Locate the cell with the specified text and output its (x, y) center coordinate. 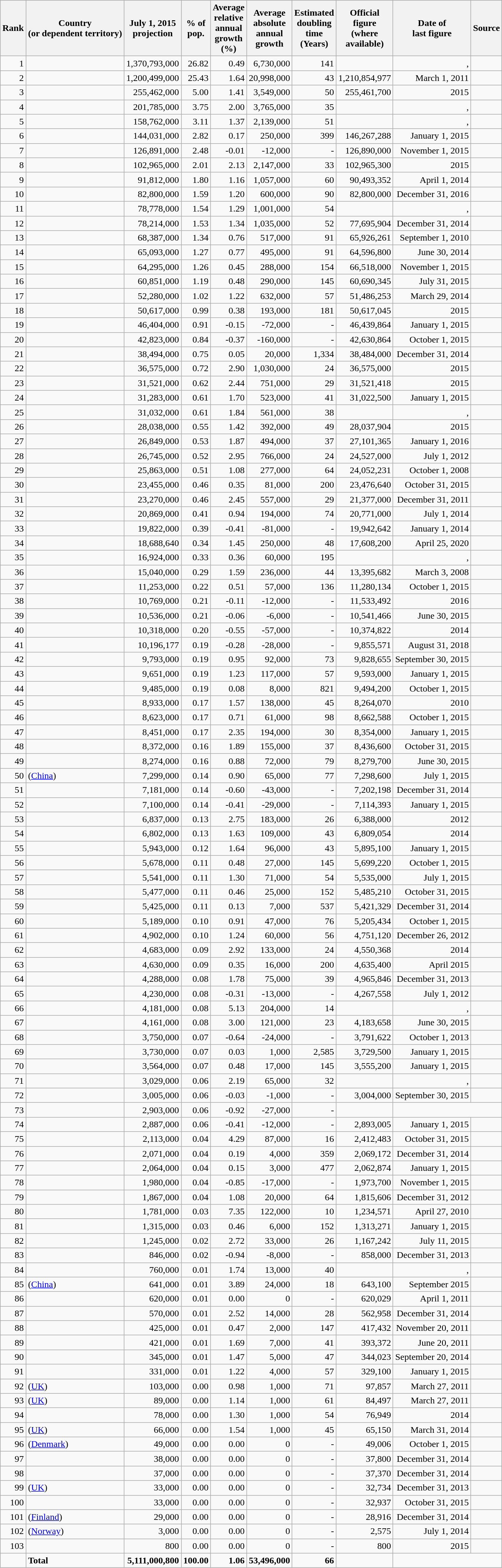
2,893,005 (364, 1124)
67 (13, 1023)
26,745,000 (153, 456)
64,295,000 (153, 267)
-0.85 (228, 1183)
August 31, 2018 (432, 645)
53 (13, 819)
2.00 (228, 107)
846,000 (153, 1255)
0.45 (228, 267)
23,476,640 (364, 485)
393,372 (364, 1342)
March 31, 2014 (432, 1430)
0.53 (196, 441)
751,000 (270, 383)
155,000 (270, 747)
417,432 (364, 1328)
57,000 (270, 587)
3 (13, 92)
97 (13, 1459)
66,000 (153, 1430)
June 30, 2014 (432, 252)
-0.15 (228, 325)
3,730,000 (153, 1052)
2012 (432, 819)
3,750,000 (153, 1037)
255,461,700 (364, 92)
23,270,000 (153, 499)
2.48 (196, 150)
0.71 (228, 718)
42,630,864 (364, 339)
July 1, 2015projection (153, 28)
0.94 (228, 514)
2.01 (196, 165)
4,630,000 (153, 965)
7,100,000 (153, 805)
46,404,000 (153, 325)
90,493,352 (364, 179)
0.72 (196, 369)
0.36 (228, 558)
5,425,000 (153, 906)
2,412,483 (364, 1139)
3,549,000 (270, 92)
46 (13, 718)
9,651,000 (153, 674)
641,000 (153, 1284)
68,387,000 (153, 238)
5,535,000 (364, 877)
42 (13, 659)
2,585 (314, 1052)
9,793,000 (153, 659)
Averageabsoluteannualgrowth (270, 28)
122,000 (270, 1212)
133,000 (270, 950)
62 (13, 950)
9,855,571 (364, 645)
65 (13, 994)
71,000 (270, 877)
31,521,000 (153, 383)
0.33 (196, 558)
65,926,261 (364, 238)
1.27 (196, 252)
181 (314, 310)
101 (13, 1517)
4,902,000 (153, 936)
1.74 (228, 1270)
0.49 (228, 63)
10,769,000 (153, 601)
0.62 (196, 383)
2,887,000 (153, 1124)
78,778,000 (153, 209)
1.20 (228, 194)
-0.55 (228, 630)
1,245,000 (153, 1241)
0.99 (196, 310)
136 (314, 587)
4,267,558 (364, 994)
97,857 (364, 1386)
-81,000 (270, 529)
3.75 (196, 107)
15 (13, 267)
91,812,000 (153, 179)
76,949 (364, 1415)
-0.94 (228, 1255)
March 1, 2011 (432, 78)
8,274,000 (153, 761)
11,253,000 (153, 587)
Averagerelativeannualgrowth(%) (228, 28)
0.39 (196, 529)
1 (13, 63)
89,000 (153, 1401)
2,575 (364, 1531)
4,288,000 (153, 979)
0.52 (196, 456)
2.52 (228, 1313)
5,678,000 (153, 863)
103 (13, 1546)
September 2015 (432, 1284)
1.06 (228, 1560)
2,139,000 (270, 121)
July 11, 2015 (432, 1241)
0.34 (196, 543)
-0.64 (228, 1037)
3,729,500 (364, 1052)
9 (13, 179)
0.84 (196, 339)
3,555,200 (364, 1066)
0.12 (196, 848)
5,699,220 (364, 863)
7,202,198 (364, 790)
2.75 (228, 819)
99 (13, 1488)
6,388,000 (364, 819)
-0.03 (228, 1095)
495,000 (270, 252)
78 (13, 1183)
1,980,000 (153, 1183)
(Norway) (75, 1531)
24,000 (270, 1284)
21 (13, 354)
-13,000 (270, 994)
17 (13, 296)
-57,000 (270, 630)
1.84 (228, 412)
16,924,000 (153, 558)
81 (13, 1226)
September 20, 2014 (432, 1357)
Date oflast figure (432, 28)
126,890,000 (364, 150)
1.24 (228, 936)
138,000 (270, 703)
1.78 (228, 979)
86 (13, 1299)
-0.28 (228, 645)
10,196,177 (153, 645)
0.20 (196, 630)
60,851,000 (153, 281)
April 25, 2020 (432, 543)
2.44 (228, 383)
1,210,854,977 (364, 78)
10,318,000 (153, 630)
32,734 (364, 1488)
-0.06 (228, 616)
72,000 (270, 761)
392,000 (270, 427)
8,623,000 (153, 718)
146,267,288 (364, 136)
1.42 (228, 427)
-0.60 (228, 790)
20,869,000 (153, 514)
1.80 (196, 179)
59 (13, 906)
9,828,655 (364, 659)
760,000 (153, 1270)
3.89 (228, 1284)
2,000 (270, 1328)
100.00 (196, 1560)
570,000 (153, 1313)
72 (13, 1095)
2.35 (228, 732)
52,280,000 (153, 296)
345,000 (153, 1357)
5,541,000 (153, 877)
5,485,210 (364, 892)
25,863,000 (153, 470)
September 1, 2010 (432, 238)
494,000 (270, 441)
96 (13, 1444)
517,000 (270, 238)
0.22 (196, 587)
183,000 (270, 819)
2.13 (228, 165)
19,822,000 (153, 529)
6,802,000 (153, 834)
12 (13, 223)
766,000 (270, 456)
562,958 (364, 1313)
620,029 (364, 1299)
1,200,499,000 (153, 78)
3,005,000 (153, 1095)
1.16 (228, 179)
-6,000 (270, 616)
2.19 (228, 1081)
1.45 (228, 543)
32,937 (364, 1502)
64,596,800 (364, 252)
425,000 (153, 1328)
84 (13, 1270)
36 (13, 572)
14,000 (270, 1313)
28,916 (364, 1517)
25 (13, 412)
2.45 (228, 499)
November 20, 2011 (432, 1328)
7.35 (228, 1212)
53,496,000 (270, 1560)
1,001,000 (270, 209)
-29,000 (270, 805)
-17,000 (270, 1183)
51,486,253 (364, 296)
8,000 (270, 689)
92 (13, 1386)
31,521,418 (364, 383)
1,167,242 (364, 1241)
109,000 (270, 834)
158,762,000 (153, 121)
April 27, 2010 (432, 1212)
17,608,200 (364, 543)
December 31, 2011 (432, 499)
-28,000 (270, 645)
7,298,600 (364, 776)
3,029,000 (153, 1081)
19,942,642 (364, 529)
2 (13, 78)
87 (13, 1313)
77,695,904 (364, 223)
8 (13, 165)
Total (75, 1560)
April 1, 2011 (432, 1299)
5,895,100 (364, 848)
193,000 (270, 310)
11,280,134 (364, 587)
20 (13, 339)
January 1, 2014 (432, 529)
-0.11 (228, 601)
1,057,000 (270, 179)
50,617,045 (364, 310)
65,093,000 (153, 252)
1.37 (228, 121)
147 (314, 1328)
11,533,492 (364, 601)
Officialfigure(whereavailable) (364, 28)
0.95 (228, 659)
78,000 (153, 1415)
37,000 (153, 1473)
24,527,000 (364, 456)
38,484,000 (364, 354)
144,031,000 (153, 136)
31,032,000 (153, 412)
85 (13, 1284)
0.77 (228, 252)
84,497 (364, 1401)
154 (314, 267)
July 31, 2015 (432, 281)
643,100 (364, 1284)
-43,000 (270, 790)
1.53 (196, 223)
38,494,000 (153, 354)
(Finland) (75, 1517)
61,000 (270, 718)
-0.01 (228, 150)
78,214,000 (153, 223)
-0.92 (228, 1110)
93 (13, 1401)
1.29 (228, 209)
-8,000 (270, 1255)
49,000 (153, 1444)
1,973,700 (364, 1183)
9,485,000 (153, 689)
3.11 (196, 121)
7 (13, 150)
58 (13, 892)
89 (13, 1342)
13,395,682 (364, 572)
1.70 (228, 398)
8,933,000 (153, 703)
204,000 (270, 1008)
22 (13, 369)
2,113,000 (153, 1139)
523,000 (270, 398)
290,000 (270, 281)
4,161,000 (153, 1023)
7,114,393 (364, 805)
December 31, 2012 (432, 1197)
6,000 (270, 1226)
13,000 (270, 1270)
1.02 (196, 296)
8,451,000 (153, 732)
March 3, 2008 (432, 572)
141 (314, 63)
28,037,904 (364, 427)
1.87 (228, 441)
4,230,000 (153, 994)
June 20, 2011 (432, 1342)
2,069,172 (364, 1154)
5 (13, 121)
31 (13, 499)
Estimateddoublingtime(Years) (314, 28)
70 (13, 1066)
3,004,000 (364, 1095)
1.57 (228, 703)
0.88 (228, 761)
29,000 (153, 1517)
-160,000 (270, 339)
6 (13, 136)
21,377,000 (364, 499)
126,891,000 (153, 150)
8,372,000 (153, 747)
3.00 (228, 1023)
6,730,000 (270, 63)
-72,000 (270, 325)
25.43 (196, 78)
344,023 (364, 1357)
31,022,500 (364, 398)
0.75 (196, 354)
0.90 (228, 776)
92,000 (270, 659)
68 (13, 1037)
October 1, 2008 (432, 470)
60,690,345 (364, 281)
329,100 (364, 1371)
1.69 (228, 1342)
0.38 (228, 310)
94 (13, 1415)
11 (13, 209)
23,455,000 (153, 485)
2,062,874 (364, 1168)
3,791,622 (364, 1037)
2010 (432, 703)
26.82 (196, 63)
0.47 (228, 1328)
96,000 (270, 848)
16,000 (270, 965)
0.41 (196, 514)
27,101,365 (364, 441)
10,541,466 (364, 616)
2.90 (228, 369)
821 (314, 689)
288,000 (270, 267)
5.13 (228, 1008)
399 (314, 136)
95 (13, 1430)
-1,000 (270, 1095)
9,593,000 (364, 674)
8,354,000 (364, 732)
1.47 (228, 1357)
2.72 (228, 1241)
8,279,700 (364, 761)
0.15 (228, 1168)
4,181,000 (153, 1008)
4,550,368 (364, 950)
25,000 (270, 892)
2.95 (228, 456)
1.26 (196, 267)
2.92 (228, 950)
1,815,606 (364, 1197)
81,000 (270, 485)
4,683,000 (153, 950)
4,635,400 (364, 965)
121,000 (270, 1023)
13 (13, 238)
421,000 (153, 1342)
5.00 (196, 92)
20,998,000 (270, 78)
632,000 (270, 296)
(Denmark) (75, 1444)
April 1, 2014 (432, 179)
600,000 (270, 194)
10,536,000 (153, 616)
8,662,588 (364, 718)
255,462,000 (153, 92)
38,000 (153, 1459)
195 (314, 558)
1,313,271 (364, 1226)
1,867,000 (153, 1197)
October 1, 2013 (432, 1037)
April 2015 (432, 965)
5,943,000 (153, 848)
201,785,000 (153, 107)
December 31, 2016 (432, 194)
537 (314, 906)
75,000 (270, 979)
0.76 (228, 238)
19 (13, 325)
17,000 (270, 1066)
236,000 (270, 572)
4,965,846 (364, 979)
1,315,000 (153, 1226)
34 (13, 543)
20,771,000 (364, 514)
102 (13, 1531)
47,000 (270, 921)
4,751,120 (364, 936)
2,071,000 (153, 1154)
5,421,329 (364, 906)
2,147,000 (270, 165)
49,006 (364, 1444)
1,781,000 (153, 1212)
-0.31 (228, 994)
65,150 (364, 1430)
7,299,000 (153, 776)
100 (13, 1502)
858,000 (364, 1255)
359 (314, 1154)
82 (13, 1241)
2,903,000 (153, 1110)
15,040,000 (153, 572)
27,000 (270, 863)
2.82 (196, 136)
March 29, 2014 (432, 296)
10,374,822 (364, 630)
-24,000 (270, 1037)
5,189,000 (153, 921)
1,234,571 (364, 1212)
18,688,640 (153, 543)
-0.37 (228, 339)
1.63 (228, 834)
4.29 (228, 1139)
117,000 (270, 674)
0.29 (196, 572)
557,000 (270, 499)
1.23 (228, 674)
26,849,000 (153, 441)
1.41 (228, 92)
Source (487, 28)
1,334 (314, 354)
8,264,070 (364, 703)
2016 (432, 601)
0.05 (228, 354)
46,439,864 (364, 325)
102,965,000 (153, 165)
477 (314, 1168)
620,000 (153, 1299)
-27,000 (270, 1110)
102,965,300 (364, 165)
January 1, 2016 (432, 441)
50,617,000 (153, 310)
27 (13, 441)
561,000 (270, 412)
1.14 (228, 1401)
1,035,000 (270, 223)
4 (13, 107)
69 (13, 1052)
1,030,000 (270, 369)
9,494,200 (364, 689)
28,038,000 (153, 427)
37,800 (364, 1459)
5,205,434 (364, 921)
103,000 (153, 1386)
80 (13, 1212)
5,477,000 (153, 892)
331,000 (153, 1371)
0.55 (196, 427)
75 (13, 1139)
277,000 (270, 470)
December 26, 2012 (432, 936)
55 (13, 848)
4,183,658 (364, 1023)
6,837,000 (153, 819)
1,370,793,000 (153, 63)
31,283,000 (153, 398)
66,518,000 (364, 267)
3,564,000 (153, 1066)
24,052,231 (364, 470)
Rank (13, 28)
63 (13, 965)
42,823,000 (153, 339)
83 (13, 1255)
87,000 (270, 1139)
5,000 (270, 1357)
8,436,600 (364, 747)
1.89 (228, 747)
3,765,000 (270, 107)
37,370 (364, 1473)
1.19 (196, 281)
2,064,000 (153, 1168)
0.98 (228, 1386)
7,181,000 (153, 790)
5,111,000,800 (153, 1560)
% ofpop. (196, 28)
88 (13, 1328)
Country(or dependent territory) (75, 28)
6,809,054 (364, 834)
